For the text-containing cell, return its midpoint in [x, y] coordinate format. 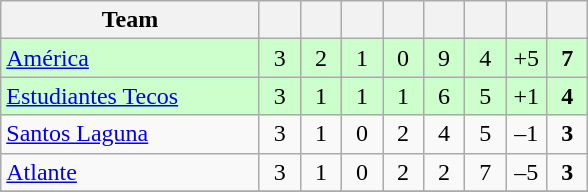
6 [444, 96]
América [130, 58]
+1 [526, 96]
9 [444, 58]
+5 [526, 58]
–1 [526, 134]
–5 [526, 172]
Atlante [130, 172]
Estudiantes Tecos [130, 96]
Team [130, 20]
Santos Laguna [130, 134]
